Locate the cell with the specified text and output its [X, Y] center coordinate. 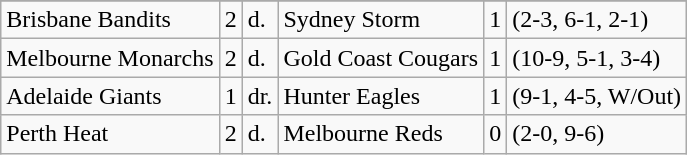
(2-0, 9-6) [597, 134]
Sydney Storm [381, 20]
Hunter Eagles [381, 96]
(10-9, 5-1, 3-4) [597, 58]
Melbourne Monarchs [110, 58]
dr. [260, 96]
(9-1, 4-5, W/Out) [597, 96]
Brisbane Bandits [110, 20]
Gold Coast Cougars [381, 58]
Perth Heat [110, 134]
Melbourne Reds [381, 134]
Adelaide Giants [110, 96]
0 [496, 134]
(2-3, 6-1, 2-1) [597, 20]
